Provide the (x, y) coordinate of the cell's center where the given text is located.  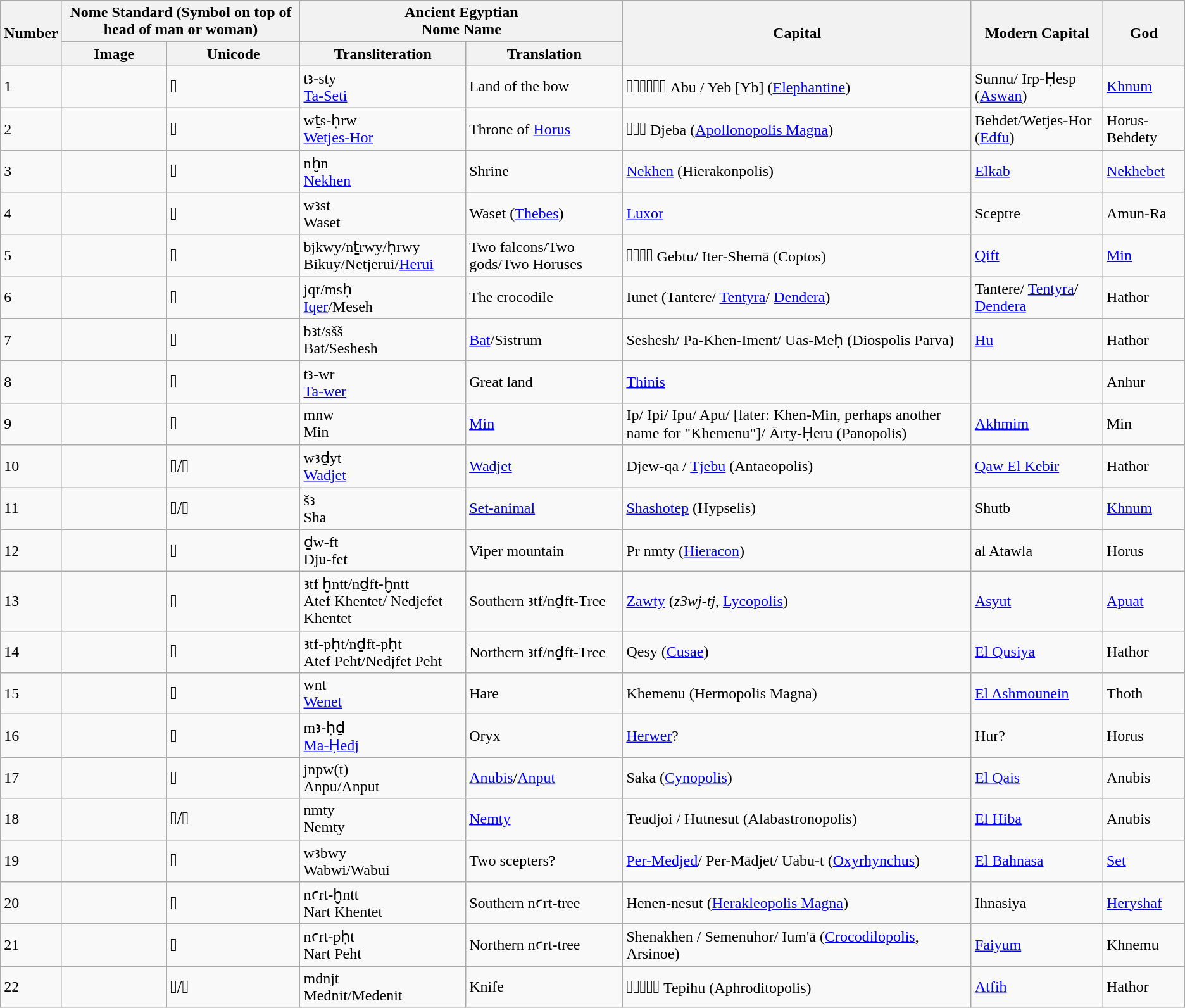
Pr nmty (Hieracon) (797, 551)
6 (31, 298)
ḏw-ftDju-fet (383, 551)
Bat/Sistrum (544, 339)
Seshesh/ Pa-Khen-Iment/ Uas-Meḥ (Diospolis Parva) (797, 339)
14 (31, 652)
wꜣbwyWabwi/Wabui (383, 861)
El Ashmounein (1037, 694)
God (1143, 33)
Shrine (544, 171)
𓉈 (233, 778)
16 (31, 736)
𓈸 (233, 171)
Faiyum (1037, 945)
Hu (1037, 339)
Southern ꜣtf/nḏft-Tree (544, 602)
12 (31, 551)
Oryx (544, 736)
Nekhebet (1143, 171)
20 (31, 903)
tꜣ-styTa-Seti (383, 87)
Teudjoi / Hutnesut (Alabastronopolis) (797, 819)
9 (31, 424)
ꜣtf-pḥt/nḏft-pḥtAtef Peht/Nedjfet Peht (383, 652)
𓈿/𓉀 (233, 466)
Horus-Behdety (1143, 129)
Two scepters? (544, 861)
mꜣ-ḥḏMa-Ḥedj (383, 736)
Capital (797, 33)
Qift (1037, 256)
22 (31, 986)
Khemenu (Hermopolis Magna) (797, 694)
18 (31, 819)
𓈽 (233, 382)
Modern Capital (1037, 33)
Qesy (Cusae) (797, 652)
13 (31, 602)
nḫnNekhen (383, 171)
Amun-Ra (1143, 214)
wntWenet (383, 694)
jnpw(t)Anpu/Anput (383, 778)
Nome Standard (Symbol on top of head of man or woman) (181, 22)
𓉅 (233, 652)
𓉍 (233, 945)
Tantere/ Tentyra/ Dendera (1037, 298)
Luxor (797, 214)
Behdet/Wetjes-Hor (Edfu) (1037, 129)
Anhur (1143, 382)
al Atawla (1037, 551)
Great land (544, 382)
Apuat (1143, 602)
Heryshaf (1143, 903)
10 (31, 466)
𓈺 (233, 256)
𓈼 (233, 339)
Iunet (Tantere/ Tentyra/ Dendera) (797, 298)
𓉃 (233, 551)
mnwMin (383, 424)
Hare (544, 694)
Khnemu (1143, 945)
17 (31, 778)
2 (31, 129)
Thoth (1143, 694)
𓉋 (233, 861)
Nemty (544, 819)
Throne of Horus (544, 129)
wṯs-ḥrwWetjes-Hor (383, 129)
𓎤𓃀𓅂𓊖 Gebtu/ Iter-Shemā (Coptos) (797, 256)
1 (31, 87)
Shutb (1037, 509)
tꜣ-wrTa-wer (383, 382)
El Hiba (1037, 819)
Ancient EgyptianNome Name (461, 22)
𓈹 (233, 214)
Sunnu/ Irp-Ḥesp (Aswan) (1037, 87)
8 (31, 382)
Asyut (1037, 602)
Hur? (1037, 736)
Atfih (1037, 986)
Djew-qa / Tjebu (Antaeopolis) (797, 466)
𓈻 (233, 298)
5 (31, 256)
Unicode (233, 54)
Thinis (797, 382)
Image (114, 54)
Qaw El Kebir (1037, 466)
bꜣt/sššBat/Seshesh (383, 339)
𓍋𓃀𓃰𓅱𓎶𓈊 Abu / Yeb [Yb] (Elephantine) (797, 87)
Two falcons/Two gods/Two Horuses (544, 256)
7 (31, 339)
wꜣḏytWadjet (383, 466)
El Qais (1037, 778)
Elkab (1037, 171)
𓉁/𓉂 (233, 509)
Set (1143, 861)
Herwer? (797, 736)
Nekhen (Hierakonpolis) (797, 171)
𓉌 (233, 903)
𓈷 (233, 129)
The crocodile (544, 298)
Set-animal (544, 509)
𓈾 (233, 424)
ꜣtf ḫntt/nḏft-ḫnttAtef Khentet/ Nedjefet Khentet (383, 602)
Viper mountain (544, 551)
Akhmim (1037, 424)
Number (31, 33)
Northern ꜣtf/nḏft-Tree (544, 652)
21 (31, 945)
4 (31, 214)
𓉉/𓉊 (233, 819)
jqr/msḥIqer/Meseh (383, 298)
𓉎/𓉏 (233, 986)
Per-Medjed/ Per-Mādjet/ Uabu-t (Oxyrhynchus) (797, 861)
𓈶 (233, 87)
Translation (544, 54)
Saka (Cynopolis) (797, 778)
Zawty (z3wj-tj, Lycopolis) (797, 602)
nꜥrt-ḫnttNart Khentet (383, 903)
19 (31, 861)
𓉄 (233, 602)
nmtyNemty (383, 819)
𓉇 (233, 736)
nꜥrt-pḥtNart Peht (383, 945)
Transliteration (383, 54)
𓌥𓃀𓊖 Djeba (Apollonopolis Magna) (797, 129)
3 (31, 171)
mdnjtMednit/Medenit (383, 986)
Sceptre (1037, 214)
𓁶𓏤𓃒𓏪𓊖 Tepihu (Aphroditopolis) (797, 986)
Henen-nesut (Herakleopolis Magna) (797, 903)
15 (31, 694)
Wadjet (544, 466)
Ihnasiya (1037, 903)
El Qusiya (1037, 652)
wꜣstWaset (383, 214)
šꜣSha (383, 509)
Southern nꜥrt-tree (544, 903)
Anubis/Anput (544, 778)
Shenakhen / Semenuhor/ Ium'ā (Crocodilopolis, Arsinoe) (797, 945)
Ip/ Ipi/ Ipu/ Apu/ [later: Khen-Min, perhaps another name for "Khemenu"]/ Ārty-Ḥeru (Panopolis) (797, 424)
bjkwy/nṯrwy/ḥrwyBikuy/Netjerui/Herui (383, 256)
Shashotep (Hypselis) (797, 509)
El Bahnasa (1037, 861)
11 (31, 509)
Waset (Thebes) (544, 214)
Knife (544, 986)
𓉆 (233, 694)
Northern nꜥrt-tree (544, 945)
Land of the bow (544, 87)
